Return (x, y) of the center of cell containing provided text 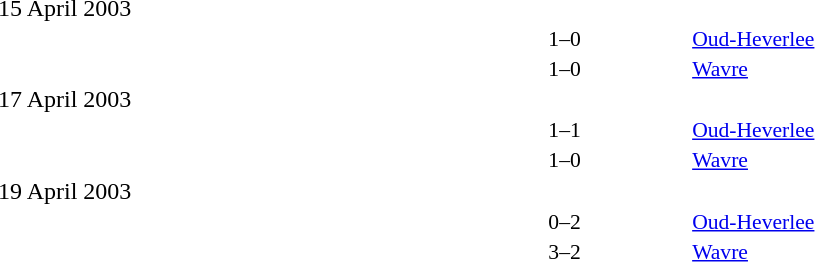
0–2 (564, 222)
1–1 (564, 130)
